Pinpoint the cell where the given text exists, returning its (X, Y) midpoint coordinate. 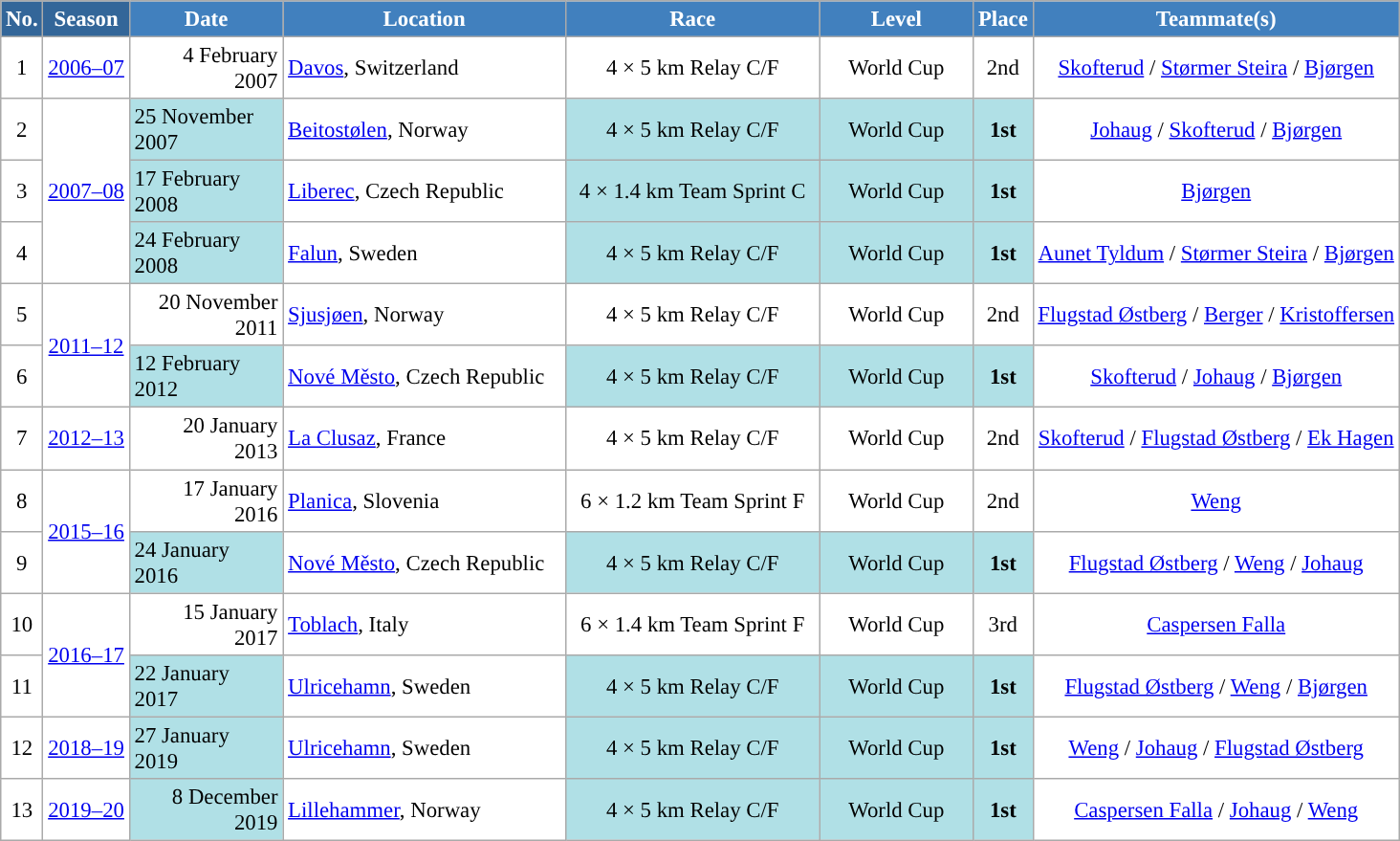
6 × 1.4 km Team Sprint F (692, 624)
9 (22, 563)
12 (22, 748)
Flugstad Østberg / Weng / Bjørgen (1216, 685)
20 November 2011 (207, 316)
2007–08 (86, 191)
4 × 1.4 km Team Sprint C (692, 191)
6 × 1.2 km Team Sprint F (692, 501)
15 January 2017 (207, 624)
Bjørgen (1216, 191)
Caspersen Falla (1216, 624)
Weng (1216, 501)
25 November 2007 (207, 130)
2012–13 (86, 438)
27 January 2019 (207, 748)
17 February 2008 (207, 191)
Season (86, 19)
Sjusjøen, Norway (425, 316)
Beitostølen, Norway (425, 130)
Lillehammer, Norway (425, 809)
Flugstad Østberg / Berger / Kristoffersen (1216, 316)
2011–12 (86, 346)
Location (425, 19)
17 January 2016 (207, 501)
8 (22, 501)
Toblach, Italy (425, 624)
La Clusaz, France (425, 438)
Race (692, 19)
20 January 2013 (207, 438)
1 (22, 69)
12 February 2012 (207, 377)
Date (207, 19)
10 (22, 624)
Weng / Johaug / Flugstad Østberg (1216, 748)
Flugstad Østberg / Weng / Johaug (1216, 563)
4 (22, 253)
4 February 2007 (207, 69)
22 January 2017 (207, 685)
7 (22, 438)
6 (22, 377)
24 February 2008 (207, 253)
2 (22, 130)
13 (22, 809)
2016–17 (86, 654)
Caspersen Falla / Johaug / Weng (1216, 809)
5 (22, 316)
8 December 2019 (207, 809)
No. (22, 19)
2019–20 (86, 809)
Davos, Switzerland (425, 69)
Skofterud / Flugstad Østberg / Ek Hagen (1216, 438)
3rd (1003, 624)
Falun, Sweden (425, 253)
2015–16 (86, 532)
24 January 2016 (207, 563)
3 (22, 191)
2006–07 (86, 69)
Liberec, Czech Republic (425, 191)
Skofterud / Størmer Steira / Bjørgen (1216, 69)
Planica, Slovenia (425, 501)
Teammate(s) (1216, 19)
Place (1003, 19)
Johaug / Skofterud / Bjørgen (1216, 130)
Level (897, 19)
11 (22, 685)
Aunet Tyldum / Størmer Steira / Bjørgen (1216, 253)
2018–19 (86, 748)
Skofterud / Johaug / Bjørgen (1216, 377)
